Search for the cell housing the specified text and yield its [x, y] center coordinate. 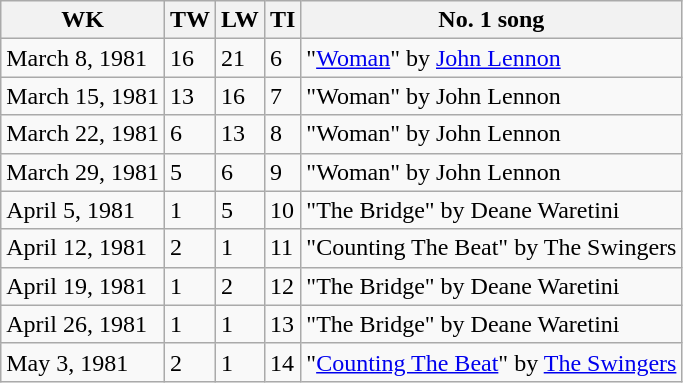
TI [282, 20]
9 [282, 172]
11 [282, 248]
7 [282, 96]
No. 1 song [492, 20]
April 19, 1981 [83, 286]
14 [282, 362]
April 5, 1981 [83, 210]
10 [282, 210]
March 15, 1981 [83, 96]
May 3, 1981 [83, 362]
April 26, 1981 [83, 324]
TW [190, 20]
12 [282, 286]
21 [240, 58]
March 8, 1981 [83, 58]
March 22, 1981 [83, 134]
LW [240, 20]
March 29, 1981 [83, 172]
April 12, 1981 [83, 248]
WK [83, 20]
8 [282, 134]
